Identify which cell holds the provided text, then report its (x, y) central coordinate. 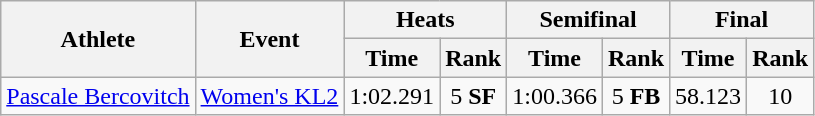
Women's KL2 (270, 96)
Final (742, 20)
1:02.291 (392, 96)
Pascale Bercovitch (98, 96)
5 FB (636, 96)
Heats (426, 20)
Semifinal (588, 20)
5 SF (474, 96)
1:00.366 (555, 96)
Event (270, 39)
10 (780, 96)
58.123 (708, 96)
Athlete (98, 39)
